Detect which cell encompasses the target text, then output its [X, Y] center coordinate. 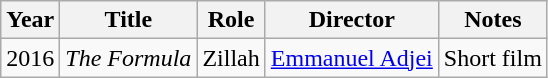
Director [352, 20]
Title [128, 20]
Role [231, 20]
2016 [30, 58]
Short film [492, 58]
Notes [492, 20]
Emmanuel Adjei [352, 58]
Zillah [231, 58]
Year [30, 20]
The Formula [128, 58]
